Identify which cell holds the provided text, then report its [X, Y] central coordinate. 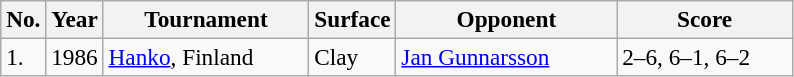
2–6, 6–1, 6–2 [705, 57]
Opponent [506, 19]
Surface [352, 19]
1. [24, 57]
Tournament [206, 19]
Year [74, 19]
Score [705, 19]
Jan Gunnarsson [506, 57]
1986 [74, 57]
No. [24, 19]
Clay [352, 57]
Hanko, Finland [206, 57]
